Detect which cell encompasses the target text, then output its [x, y] center coordinate. 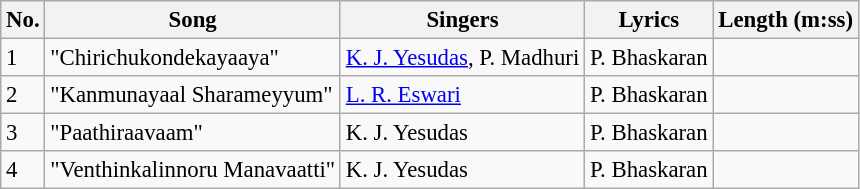
L. R. Eswari [462, 95]
"Kanmunayaal Sharameyyum" [193, 95]
1 [23, 58]
"Paathiraavaam" [193, 133]
"Venthinkalinnoru Manavaatti" [193, 170]
4 [23, 170]
"Chirichukondekayaaya" [193, 58]
3 [23, 133]
K. J. Yesudas, P. Madhuri [462, 58]
Length (m:ss) [786, 20]
Singers [462, 20]
Lyrics [649, 20]
2 [23, 95]
Song [193, 20]
No. [23, 20]
